Extract the [X, Y] coordinate from the center of the cell holding the provided text.  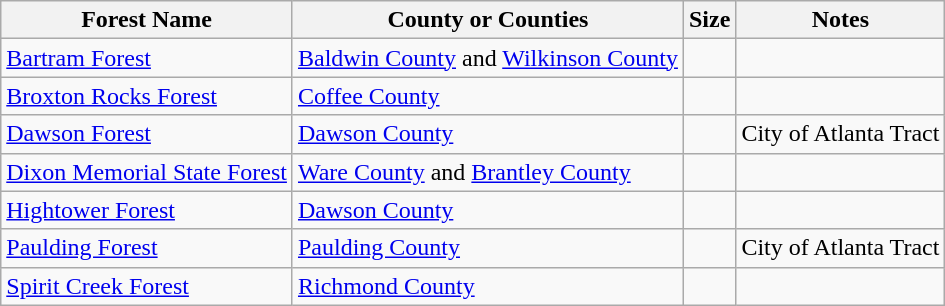
Spirit Creek Forest [147, 286]
Baldwin County and Wilkinson County [488, 58]
Notes [840, 20]
Dawson Forest [147, 134]
Forest Name [147, 20]
Richmond County [488, 286]
Coffee County [488, 96]
Paulding County [488, 248]
County or Counties [488, 20]
Bartram Forest [147, 58]
Ware County and Brantley County [488, 172]
Size [709, 20]
Hightower Forest [147, 210]
Paulding Forest [147, 248]
Dixon Memorial State Forest [147, 172]
Broxton Rocks Forest [147, 96]
